Determine the (X, Y) coordinate at the center of the cell enclosing the given text.  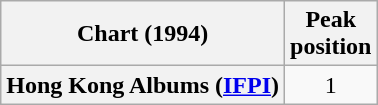
1 (331, 85)
Chart (1994) (143, 34)
Hong Kong Albums (IFPI) (143, 85)
Peakposition (331, 34)
